Identify which cell holds the provided text, then report its [X, Y] central coordinate. 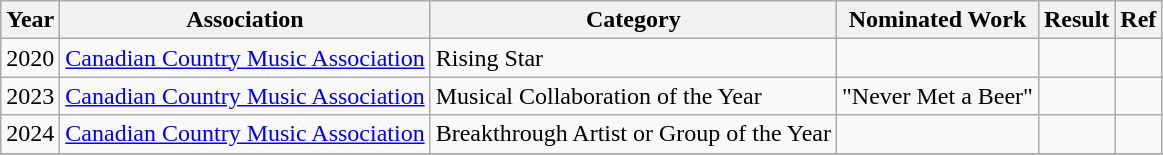
"Never Met a Beer" [938, 96]
2023 [30, 96]
Result [1076, 20]
Nominated Work [938, 20]
Rising Star [633, 58]
Breakthrough Artist or Group of the Year [633, 134]
Category [633, 20]
Year [30, 20]
Association [245, 20]
2020 [30, 58]
Ref [1138, 20]
2024 [30, 134]
Musical Collaboration of the Year [633, 96]
